Extract the (x, y) coordinate from the center of the cell holding the provided text.  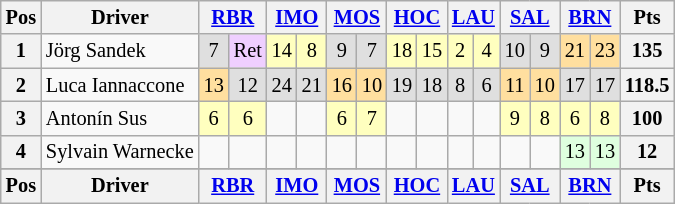
Sylvain Warnecke (120, 152)
Jörg Sandek (120, 51)
118.5 (647, 85)
Ret (248, 51)
23 (605, 51)
14 (282, 51)
19 (402, 85)
24 (282, 85)
Antonín Sus (120, 118)
3 (21, 118)
135 (647, 51)
1 (21, 51)
16 (342, 85)
100 (647, 118)
Luca Iannaccone (120, 85)
15 (432, 51)
11 (515, 85)
